Extract the [x, y] coordinate from the center of the cell holding the provided text.  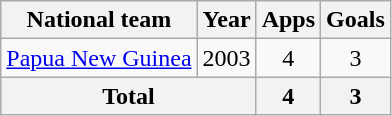
Goals [356, 20]
Papua New Guinea [99, 58]
Total [128, 96]
2003 [226, 58]
Year [226, 20]
National team [99, 20]
Apps [288, 20]
